Find where the given text appears and provide that cell's center as [X, Y] coordinate. 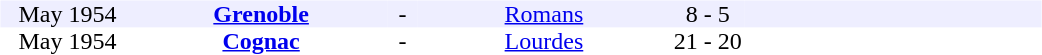
8 - 5 [707, 14]
Romans [544, 14]
Lourdes [544, 42]
Grenoble [262, 14]
Cognac [262, 42]
21 - 20 [707, 42]
